Return the (X, Y) coordinate for the center point of the cell that contains the specified text.  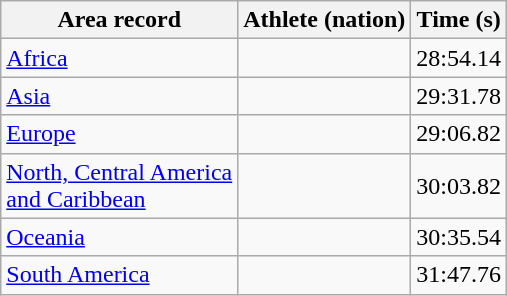
28:54.14 (459, 58)
Oceania (120, 237)
29:31.78 (459, 96)
Area record (120, 20)
Asia (120, 96)
Time (s) (459, 20)
30:03.82 (459, 186)
North, Central Americaand Caribbean (120, 186)
Africa (120, 58)
30:35.54 (459, 237)
Athlete (nation) (324, 20)
31:47.76 (459, 275)
29:06.82 (459, 134)
Europe (120, 134)
South America (120, 275)
